Determine the (x, y) coordinate at the center of the cell enclosing the given text.  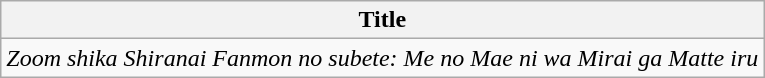
Title (382, 20)
Zoom shika Shiranai Fanmon no subete: Me no Mae ni wa Mirai ga Matte iru (382, 58)
